Capture the cell that displays the provided text and extract its [X, Y] central coordinate. 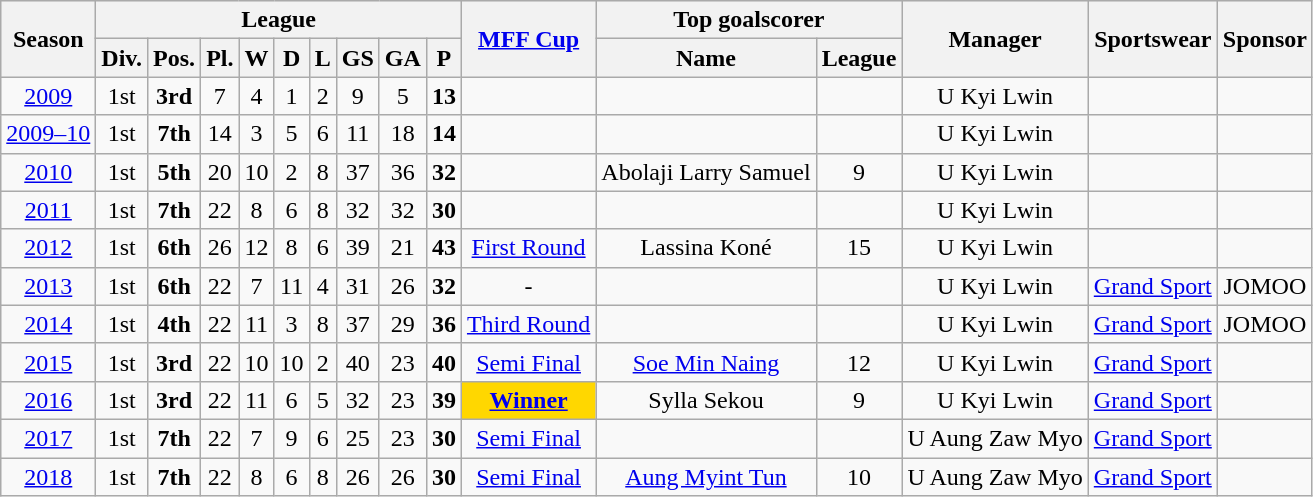
Pl. [220, 58]
2015 [48, 362]
Sportswear [1152, 39]
MFF Cup [528, 39]
Div. [122, 58]
GA [402, 58]
5th [174, 172]
29 [402, 324]
4th [174, 324]
2016 [48, 400]
2009–10 [48, 134]
Pos. [174, 58]
Abolaji Larry Samuel [706, 172]
First Round [528, 248]
15 [859, 248]
L [322, 58]
Aung Myint Tun [706, 477]
2011 [48, 210]
Sylla Sekou [706, 400]
GS [358, 58]
2013 [48, 286]
Lassina Koné [706, 248]
13 [444, 96]
Winner [528, 400]
31 [358, 286]
- [528, 286]
2017 [48, 438]
2018 [48, 477]
43 [444, 248]
Third Round [528, 324]
Season [48, 39]
Sponsor [1264, 39]
Name [706, 58]
Manager [995, 39]
2014 [48, 324]
W [256, 58]
20 [220, 172]
1 [292, 96]
2012 [48, 248]
25 [358, 438]
2009 [48, 96]
Top goalscorer [749, 20]
18 [402, 134]
21 [402, 248]
P [444, 58]
2010 [48, 172]
Soe Min Naing [706, 362]
D [292, 58]
